From the cell containing the given text, extract its center point as (x, y) coordinate. 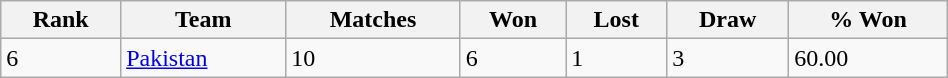
Team (204, 20)
Pakistan (204, 58)
% Won (868, 20)
1 (616, 58)
Rank (61, 20)
60.00 (868, 58)
Won (513, 20)
Matches (374, 20)
Lost (616, 20)
10 (374, 58)
Draw (728, 20)
3 (728, 58)
